Search for the cell housing the specified text and yield its [X, Y] center coordinate. 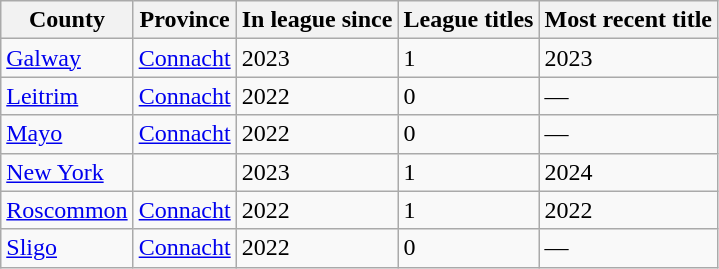
County [67, 20]
New York [67, 172]
Mayo [67, 134]
Leitrim [67, 96]
Galway [67, 58]
Roscommon [67, 210]
League titles [468, 20]
2024 [628, 172]
Most recent title [628, 20]
Province [184, 20]
In league since [317, 20]
Sligo [67, 248]
